Output the [x, y] coordinate of the center of the cell containing the given text.  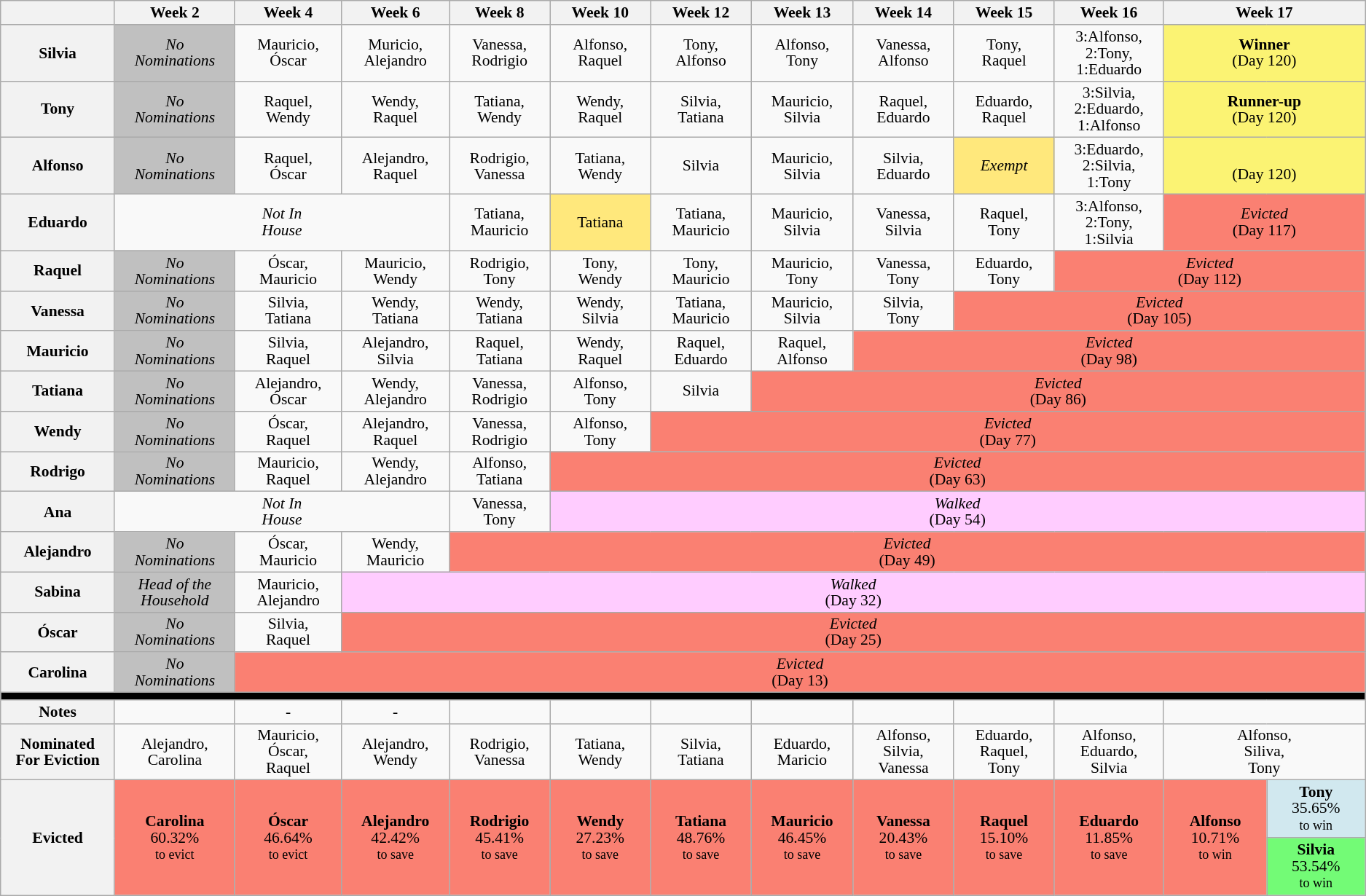
Mauricio46.45%to save [802, 838]
Week 13 [802, 13]
Evicted(Day 77) [1008, 431]
(Day 120) [1265, 166]
Tatiana48.76%to save [701, 838]
Vanessa,Alfonso [903, 53]
Rodrigio,Tony [500, 271]
Óscar [58, 632]
Silvia,Eduardo [903, 166]
Tony,Alfonso [701, 53]
Evicted(Day 117) [1265, 223]
Mauricio [58, 351]
NominatedFor Eviction [58, 752]
Wendy27.23%to save [600, 838]
Tony,Raquel [1004, 53]
Eduardo,Raquel [1004, 109]
Muricio,Alejandro [396, 53]
3:Alfonso,2:Tony,1:Eduardo [1109, 53]
Raquel,Alfonso [802, 351]
Evicted(Day 112) [1209, 271]
Week 15 [1004, 13]
Exempt [1004, 166]
Mauricio,Óscar,Raquel [288, 752]
Walked(Day 54) [957, 511]
Eduardo11.85%to save [1109, 838]
Eduardo,Tony [1004, 271]
Alejandro,Silvia [396, 351]
3:Silvia,2:Eduardo,1:Alfonso [1109, 109]
3:Alfonso,2:Tony,1:Silvia [1109, 223]
Week 12 [701, 13]
Evicted(Day 63) [957, 472]
Wendy,Silvia [600, 310]
Alfonso,Silvia,Vanessa [903, 752]
Wendy [58, 431]
Week 14 [903, 13]
Mauricio,Óscar [288, 53]
Evicted(Day 25) [854, 632]
Alejandro,Carolina [175, 752]
Raquel,Wendy [288, 109]
Alfonso10.71%to win [1215, 838]
Tony,Wendy [600, 271]
Vanessa [58, 310]
Eduardo,Raquel,Tony [1004, 752]
Alfonso,Tatiana [500, 472]
Alfonso,Eduardo,Silvia [1109, 752]
Evicted(Day 13) [800, 673]
Raquel,Tatiana [500, 351]
Mauricio,Raquel [288, 472]
Eduardo [58, 223]
Alfonso [58, 166]
Tony35.65%to win [1316, 809]
Evicted(Day 98) [1109, 351]
Week 8 [500, 13]
Alejandro42.42%to save [396, 838]
Óscar,Raquel [288, 431]
Week 6 [396, 13]
Alejandro,Wendy [396, 752]
Alejandro,Óscar [288, 392]
Tony,Mauricio [701, 271]
3:Eduardo,2:Silvia,1:Tony [1109, 166]
Evicted(Day 49) [908, 552]
Alfonso,Raquel [600, 53]
Evicted(Day 105) [1160, 310]
Tony [58, 109]
Notes [58, 712]
Head of the Household [175, 592]
Evicted(Day 86) [1058, 392]
Ana [58, 511]
Winner(Day 120) [1265, 53]
Rodrigio45.41%to save [500, 838]
Evicted [58, 838]
Runner-up(Day 120) [1265, 109]
Carolina60.32%to evict [175, 838]
Raquel,Tony [1004, 223]
Silvia53.54%to win [1316, 867]
Alejandro [58, 552]
Sabina [58, 592]
Raquel [58, 271]
Eduardo,Maricio [802, 752]
Mauricio,Tony [802, 271]
Carolina [58, 673]
Week 4 [288, 13]
Vanessa,Silvia [903, 223]
Raquel,Óscar [288, 166]
Raquel15.10%to save [1004, 838]
Week 2 [175, 13]
Mauricio,Alejandro [288, 592]
Walked(Day 32) [854, 592]
Week 17 [1265, 13]
Mauricio,Wendy [396, 271]
Alfonso,Siliva,Tony [1265, 752]
Wendy,Mauricio [396, 552]
Week 10 [600, 13]
Silvia,Tony [903, 310]
Week 16 [1109, 13]
Vanessa20.43%to save [903, 838]
Óscar46.64%to evict [288, 838]
Rodrigo [58, 472]
